Return the (x, y) coordinate for the center point of the cell that contains the specified text.  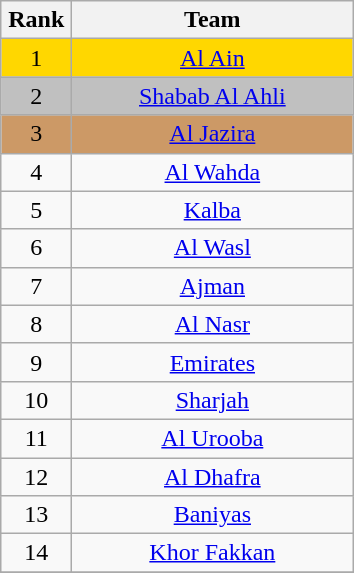
13 (36, 515)
Baniyas (212, 515)
Ajman (212, 286)
14 (36, 553)
1 (36, 58)
Al Wasl (212, 248)
9 (36, 362)
Al Jazira (212, 134)
Al Wahda (212, 172)
12 (36, 477)
5 (36, 210)
Al Urooba (212, 438)
Rank (36, 20)
6 (36, 248)
Sharjah (212, 400)
7 (36, 286)
Al Nasr (212, 324)
4 (36, 172)
8 (36, 324)
10 (36, 400)
Emirates (212, 362)
Team (212, 20)
Shabab Al Ahli (212, 96)
3 (36, 134)
2 (36, 96)
Al Dhafra (212, 477)
Kalba (212, 210)
Al Ain (212, 58)
Khor Fakkan (212, 553)
11 (36, 438)
